Scan for the cell matching the given text and deliver its [x, y] coordinate at center. 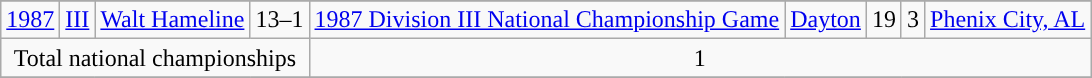
3 [912, 20]
Dayton [826, 20]
III [78, 20]
Phenix City, AL [1008, 20]
1987 Division III National Championship Game [547, 20]
13–1 [280, 20]
1 [700, 58]
Total national championships [155, 58]
Walt Hameline [172, 20]
19 [884, 20]
1987 [30, 20]
